Identify which cell holds the provided text, then report its [x, y] central coordinate. 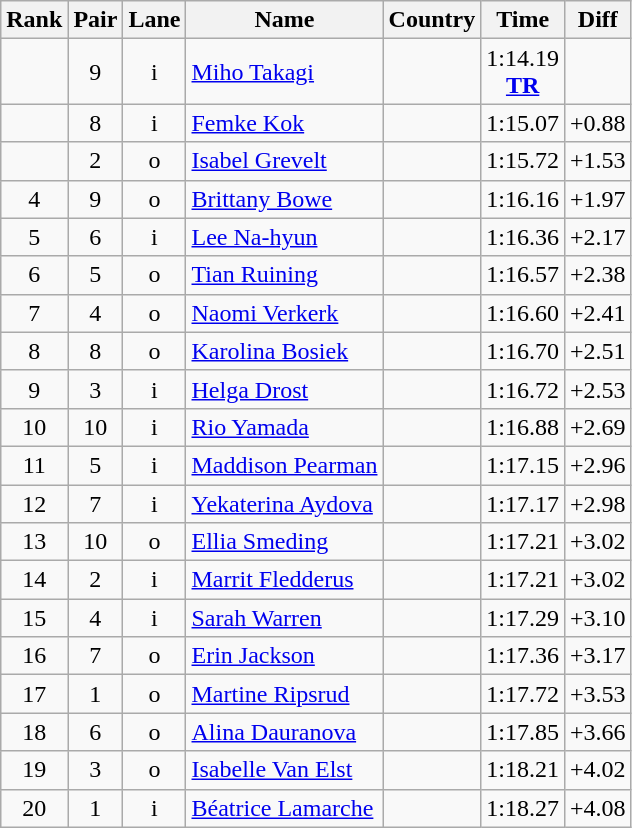
+2.41 [598, 313]
Country [432, 20]
+2.53 [598, 389]
1:16.57 [523, 275]
Erin Jackson [284, 656]
Brittany Bowe [284, 199]
1:15.72 [523, 161]
+2.38 [598, 275]
+2.98 [598, 503]
Rio Yamada [284, 427]
Tian Ruining [284, 275]
Miho Takagi [284, 72]
Pair [96, 20]
1:14.19TR [523, 72]
Sarah Warren [284, 618]
+4.02 [598, 770]
20 [34, 808]
Diff [598, 20]
+4.08 [598, 808]
Martine Ripsrud [284, 694]
+3.66 [598, 732]
1:18.27 [523, 808]
Time [523, 20]
+1.97 [598, 199]
+0.88 [598, 123]
1:17.72 [523, 694]
1:17.85 [523, 732]
1:17.36 [523, 656]
1:16.16 [523, 199]
12 [34, 503]
+2.96 [598, 465]
1:17.29 [523, 618]
+3.17 [598, 656]
Naomi Verkerk [284, 313]
19 [34, 770]
1:17.17 [523, 503]
Béatrice Lamarche [284, 808]
1:16.88 [523, 427]
1:16.60 [523, 313]
Ellia Smeding [284, 542]
Marrit Fledderus [284, 580]
11 [34, 465]
13 [34, 542]
Lee Na-hyun [284, 237]
Rank [34, 20]
Isabel Grevelt [284, 161]
1:16.70 [523, 351]
14 [34, 580]
Alina Dauranova [284, 732]
1:16.72 [523, 389]
1:16.36 [523, 237]
Maddison Pearman [284, 465]
16 [34, 656]
+2.69 [598, 427]
1:15.07 [523, 123]
15 [34, 618]
Karolina Bosiek [284, 351]
Yekaterina Aydova [284, 503]
Femke Kok [284, 123]
Helga Drost [284, 389]
1:18.21 [523, 770]
Isabelle Van Elst [284, 770]
Lane [154, 20]
+2.51 [598, 351]
18 [34, 732]
17 [34, 694]
+3.53 [598, 694]
Name [284, 20]
+3.10 [598, 618]
+1.53 [598, 161]
+2.17 [598, 237]
1:17.15 [523, 465]
